Pinpoint the cell where the given text exists, returning its (X, Y) midpoint coordinate. 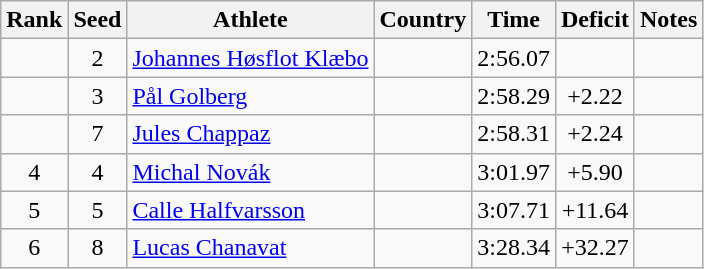
Lucas Chanavat (250, 248)
+32.27 (594, 248)
3:28.34 (514, 248)
2 (98, 58)
2:58.29 (514, 96)
2:56.07 (514, 58)
Michal Novák (250, 172)
Jules Chappaz (250, 134)
6 (34, 248)
Time (514, 20)
+5.90 (594, 172)
2:58.31 (514, 134)
Seed (98, 20)
Pål Golberg (250, 96)
Athlete (250, 20)
Notes (668, 20)
3 (98, 96)
3:07.71 (514, 210)
Country (423, 20)
+2.22 (594, 96)
3:01.97 (514, 172)
+2.24 (594, 134)
Johannes Høsflot Klæbo (250, 58)
7 (98, 134)
Calle Halfvarsson (250, 210)
+11.64 (594, 210)
Rank (34, 20)
8 (98, 248)
Deficit (594, 20)
